Determine the (x, y) coordinate at the center of the cell enclosing the given text.  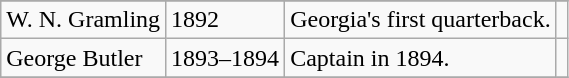
1893–1894 (226, 58)
Captain in 1894. (421, 58)
W. N. Gramling (84, 20)
George Butler (84, 58)
1892 (226, 20)
Georgia's first quarterback. (421, 20)
